Pinpoint the cell where the given text exists, returning its [X, Y] midpoint coordinate. 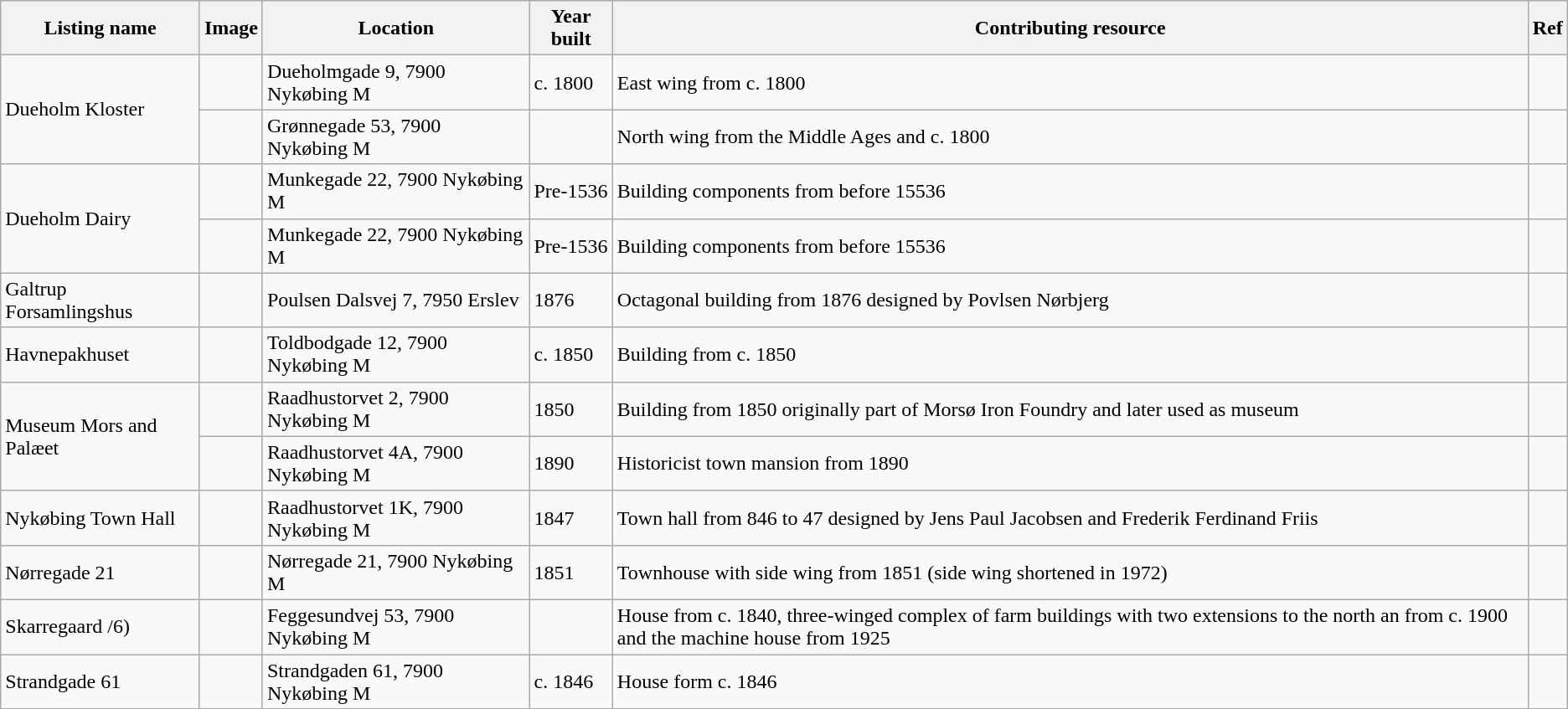
Nørregade 21 [101, 573]
Nykøbing Town Hall [101, 517]
c. 1850 [571, 355]
Skarregaard /6) [101, 626]
Image [231, 28]
Year built [571, 28]
1851 [571, 573]
1890 [571, 464]
Strandgaden 61, 7900 Nykøbing M [395, 681]
Havnepakhuset [101, 355]
Dueholm Kloster [101, 110]
Building from c. 1850 [1070, 355]
1850 [571, 408]
Listing name [101, 28]
c. 1846 [571, 681]
Historicist town mansion from 1890 [1070, 464]
Location [395, 28]
1847 [571, 517]
Dueholm Dairy [101, 218]
Museum Mors and Palæet [101, 436]
House from c. 1840, three-winged complex of farm buildings with two extensions to the north an from c. 1900 and the machine house from 1925 [1070, 626]
Raadhustorvet 2, 7900 Nykøbing M [395, 408]
Toldbodgade 12, 7900 Nykøbing M [395, 355]
Feggesundvej 53, 7900 Nykøbing M [395, 626]
Nørregade 21, 7900 Nykøbing M [395, 573]
Raadhustorvet 4A, 7900 Nykøbing M [395, 464]
Town hall from 846 to 47 designed by Jens Paul Jacobsen and Frederik Ferdinand Friis [1070, 517]
Townhouse with side wing from 1851 (side wing shortened in 1972) [1070, 573]
North wing from the Middle Ages and c. 1800 [1070, 137]
1876 [571, 300]
Contributing resource [1070, 28]
Grønnegade 53, 7900 Nykøbing M [395, 137]
House form c. 1846 [1070, 681]
Galtrup Forsamlingshus [101, 300]
Raadhustorvet 1K, 7900 Nykøbing M [395, 517]
Poulsen Dalsvej 7, 7950 Erslev [395, 300]
Octagonal building from 1876 designed by Povlsen Nørbjerg [1070, 300]
Dueholmgade 9, 7900 Nykøbing M [395, 82]
Ref [1548, 28]
c. 1800 [571, 82]
East wing from c. 1800 [1070, 82]
Building from 1850 originally part of Morsø Iron Foundry and later used as museum [1070, 408]
Strandgade 61 [101, 681]
